Search for the cell housing the specified text and yield its [X, Y] center coordinate. 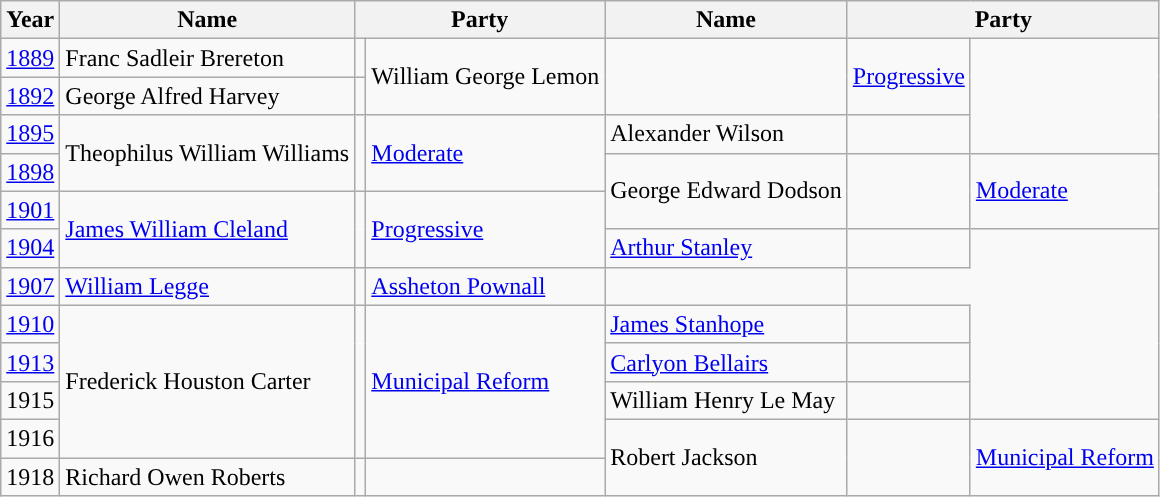
1918 [30, 477]
Arthur Stanley [726, 248]
1892 [30, 96]
1910 [30, 324]
Assheton Pownall [486, 286]
George Edward Dodson [726, 191]
1916 [30, 438]
Richard Owen Roberts [208, 477]
Franc Sadleir Brereton [208, 58]
1895 [30, 134]
1901 [30, 210]
1913 [30, 362]
Frederick Houston Carter [208, 381]
1907 [30, 286]
1904 [30, 248]
James Stanhope [726, 324]
Robert Jackson [726, 457]
1898 [30, 172]
James William Cleland [208, 229]
George Alfred Harvey [208, 96]
Theophilus William Williams [208, 153]
William Henry Le May [726, 400]
William Legge [208, 286]
Carlyon Bellairs [726, 362]
Alexander Wilson [726, 134]
William George Lemon [486, 77]
Year [30, 20]
1915 [30, 400]
1889 [30, 58]
